From the cell containing the given text, extract its center point as (x, y) coordinate. 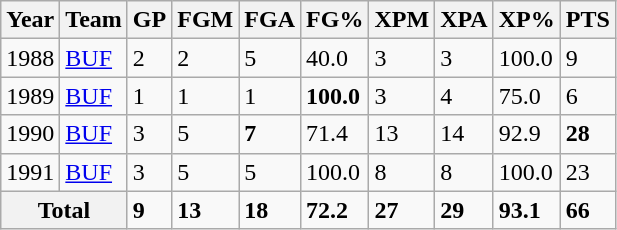
6 (588, 96)
PTS (588, 20)
Total (64, 210)
1988 (30, 58)
92.9 (526, 134)
1991 (30, 172)
23 (588, 172)
FGA (270, 20)
27 (402, 210)
29 (464, 210)
1990 (30, 134)
FGM (206, 20)
28 (588, 134)
XP% (526, 20)
Team (94, 20)
72.2 (335, 210)
40.0 (335, 58)
93.1 (526, 210)
XPA (464, 20)
XPM (402, 20)
1989 (30, 96)
4 (464, 96)
14 (464, 134)
GP (149, 20)
FG% (335, 20)
71.4 (335, 134)
Year (30, 20)
75.0 (526, 96)
66 (588, 210)
7 (270, 134)
18 (270, 210)
